For the text-containing cell, return its midpoint in [X, Y] coordinate format. 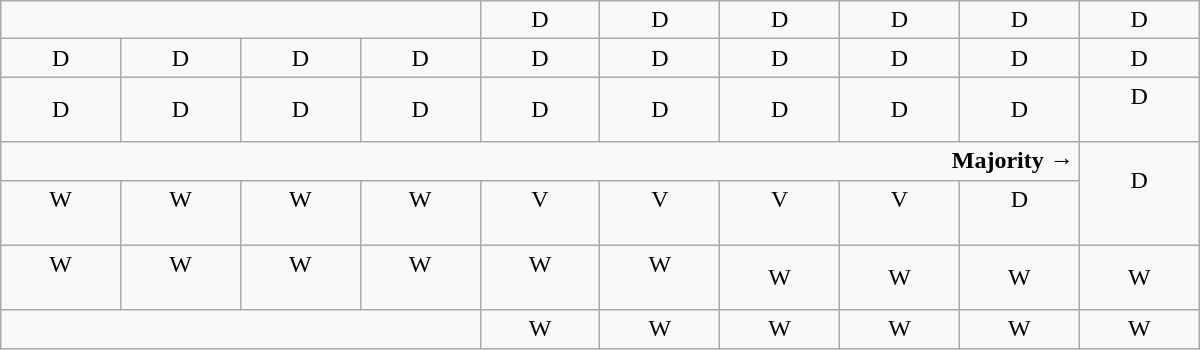
Majority → [540, 161]
